Scan for the cell matching the given text and deliver its [X, Y] coordinate at center. 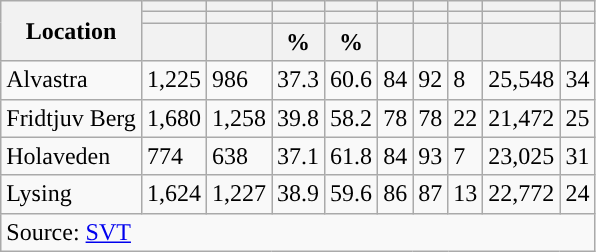
Holaveden [72, 156]
23,025 [522, 156]
1,227 [238, 194]
21,472 [522, 118]
22 [466, 118]
86 [396, 194]
61.8 [352, 156]
8 [466, 80]
1,258 [238, 118]
7 [466, 156]
93 [430, 156]
60.6 [352, 80]
25 [578, 118]
58.2 [352, 118]
Fridtjuv Berg [72, 118]
1,624 [174, 194]
986 [238, 80]
638 [238, 156]
87 [430, 194]
774 [174, 156]
39.8 [298, 118]
22,772 [522, 194]
59.6 [352, 194]
Location [72, 31]
24 [578, 194]
13 [466, 194]
25,548 [522, 80]
37.1 [298, 156]
34 [578, 80]
1,225 [174, 80]
1,680 [174, 118]
92 [430, 80]
Source: SVT [298, 232]
38.9 [298, 194]
Alvastra [72, 80]
37.3 [298, 80]
Lysing [72, 194]
31 [578, 156]
